Scan for the cell matching the given text and deliver its [X, Y] coordinate at center. 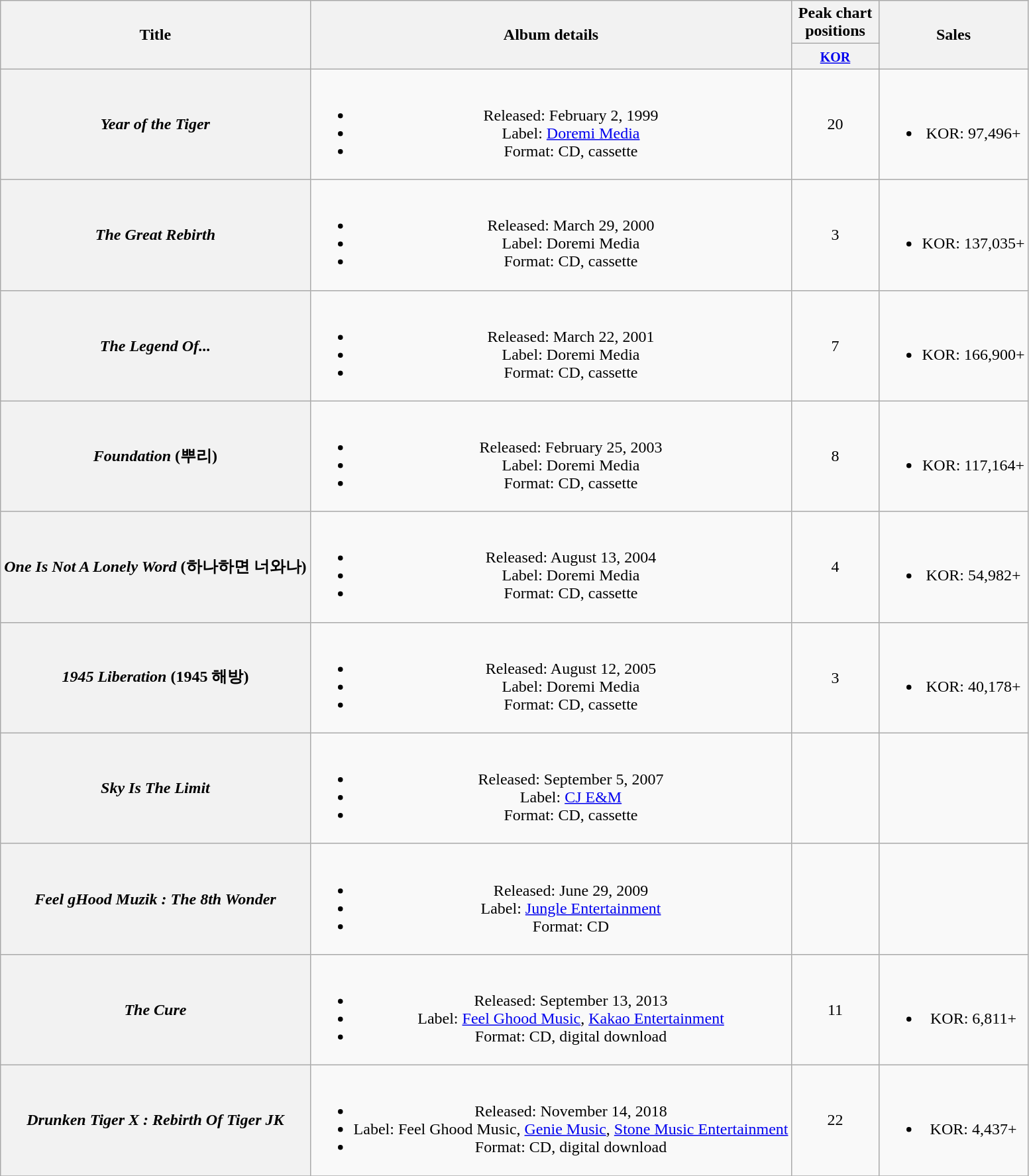
Released: March 22, 2001Label: Doremi MediaFormat: CD, cassette [551, 346]
Drunken Tiger X : Rebirth Of Tiger JK [155, 1120]
20 [835, 125]
KOR: 117,164+ [953, 456]
The Great Rebirth [155, 235]
Album details [551, 34]
KOR: 6,811+ [953, 1010]
Released: August 13, 2004Label: Doremi MediaFormat: CD, cassette [551, 567]
7 [835, 346]
Feel gHood Muzik : The 8th Wonder [155, 898]
One Is Not A Lonely Word (하나하면 너와나) [155, 567]
KOR: 137,035+ [953, 235]
11 [835, 1010]
1945 Liberation (1945 해방) [155, 677]
KOR: 40,178+ [953, 677]
Released: September 5, 2007Label: CJ E&MFormat: CD, cassette [551, 788]
4 [835, 567]
Sales [953, 34]
Released: February 2, 1999Label: Doremi MediaFormat: CD, cassette [551, 125]
Released: June 29, 2009Label: Jungle EntertainmentFormat: CD [551, 898]
Released: March 29, 2000Label: Doremi MediaFormat: CD, cassette [551, 235]
KOR [835, 56]
Released: August 12, 2005Label: Doremi MediaFormat: CD, cassette [551, 677]
22 [835, 1120]
The Cure [155, 1010]
8 [835, 456]
Released: November 14, 2018Label: Feel Ghood Music, Genie Music, Stone Music EntertainmentFormat: CD, digital download [551, 1120]
KOR: 54,982+ [953, 567]
Released: February 25, 2003Label: Doremi MediaFormat: CD, cassette [551, 456]
Year of the Tiger [155, 125]
The Legend Of... [155, 346]
Title [155, 34]
KOR: 166,900+ [953, 346]
Sky Is The Limit [155, 788]
Peak chart positions [835, 23]
Foundation (뿌리) [155, 456]
KOR: 97,496+ [953, 125]
Released: September 13, 2013Label: Feel Ghood Music, Kakao EntertainmentFormat: CD, digital download [551, 1010]
KOR: 4,437+ [953, 1120]
